From the cell containing the given text, extract its center point as [x, y] coordinate. 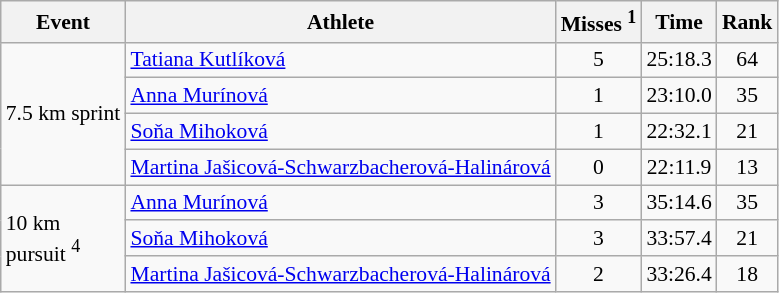
18 [748, 274]
10 km pursuit 4 [64, 238]
7.5 km sprint [64, 113]
35:14.6 [678, 203]
Event [64, 22]
33:26.4 [678, 274]
33:57.4 [678, 239]
22:32.1 [678, 132]
13 [748, 167]
Tatiana Kutlíková [340, 60]
5 [599, 60]
Rank [748, 22]
22:11.9 [678, 167]
0 [599, 167]
2 [599, 274]
64 [748, 60]
Time [678, 22]
Athlete [340, 22]
Misses 1 [599, 22]
25:18.3 [678, 60]
23:10.0 [678, 96]
